Locate the cell with the specified text and output its [x, y] center coordinate. 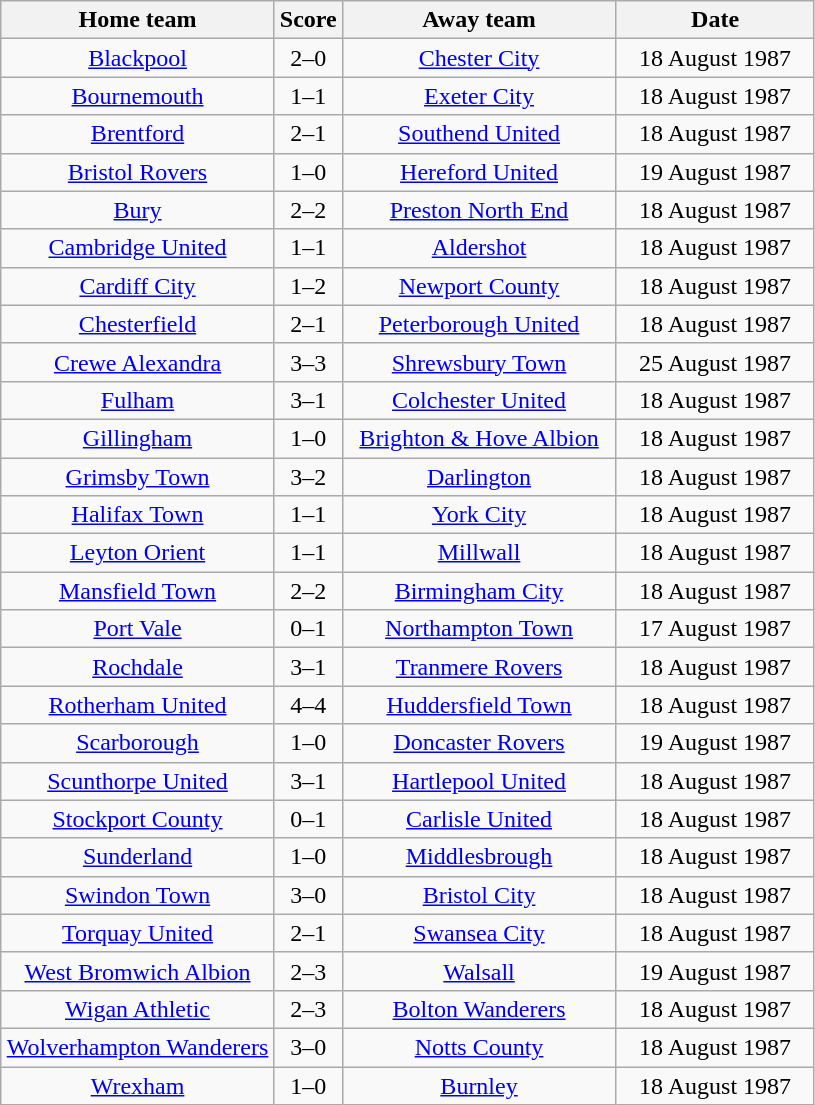
Middlesbrough [479, 857]
1–2 [308, 286]
York City [479, 515]
Grimsby Town [138, 477]
West Bromwich Albion [138, 971]
Mansfield Town [138, 591]
Scarborough [138, 743]
Notts County [479, 1047]
Chesterfield [138, 324]
Torquay United [138, 933]
Crewe Alexandra [138, 362]
Wrexham [138, 1085]
Exeter City [479, 96]
Brentford [138, 134]
Blackpool [138, 58]
Newport County [479, 286]
Carlisle United [479, 819]
Swansea City [479, 933]
Brighton & Hove Albion [479, 438]
Doncaster Rovers [479, 743]
Northampton Town [479, 629]
Halifax Town [138, 515]
Cambridge United [138, 248]
Hartlepool United [479, 781]
Chester City [479, 58]
Bolton Wanderers [479, 1009]
Swindon Town [138, 895]
Hereford United [479, 172]
2–0 [308, 58]
Wolverhampton Wanderers [138, 1047]
Away team [479, 20]
4–4 [308, 705]
17 August 1987 [716, 629]
Rotherham United [138, 705]
Date [716, 20]
Millwall [479, 553]
Darlington [479, 477]
Peterborough United [479, 324]
Home team [138, 20]
Fulham [138, 400]
Huddersfield Town [479, 705]
Birmingham City [479, 591]
Tranmere Rovers [479, 667]
Bristol Rovers [138, 172]
Bury [138, 210]
Stockport County [138, 819]
3–3 [308, 362]
Leyton Orient [138, 553]
Burnley [479, 1085]
Score [308, 20]
Bournemouth [138, 96]
25 August 1987 [716, 362]
Scunthorpe United [138, 781]
Wigan Athletic [138, 1009]
Bristol City [479, 895]
Walsall [479, 971]
Aldershot [479, 248]
Colchester United [479, 400]
Rochdale [138, 667]
Preston North End [479, 210]
Cardiff City [138, 286]
3–2 [308, 477]
Gillingham [138, 438]
Port Vale [138, 629]
Sunderland [138, 857]
Shrewsbury Town [479, 362]
Southend United [479, 134]
